Detect which cell encompasses the target text, then output its [X, Y] center coordinate. 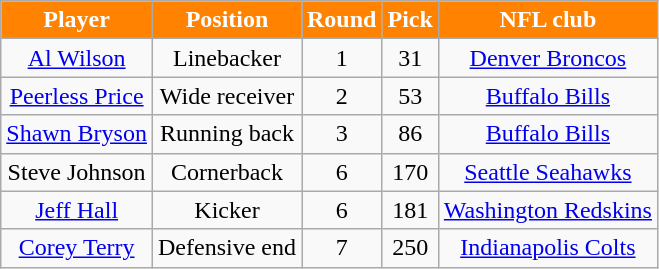
7 [342, 248]
Player [77, 20]
Running back [226, 134]
Cornerback [226, 172]
Kicker [226, 210]
3 [342, 134]
Washington Redskins [548, 210]
1 [342, 58]
170 [410, 172]
Pick [410, 20]
Seattle Seahawks [548, 172]
Position [226, 20]
Steve Johnson [77, 172]
Wide receiver [226, 96]
2 [342, 96]
Jeff Hall [77, 210]
Indianapolis Colts [548, 248]
Shawn Bryson [77, 134]
Peerless Price [77, 96]
Defensive end [226, 248]
Linebacker [226, 58]
NFL club [548, 20]
181 [410, 210]
Round [342, 20]
Al Wilson [77, 58]
250 [410, 248]
Denver Broncos [548, 58]
Corey Terry [77, 248]
53 [410, 96]
31 [410, 58]
86 [410, 134]
